Determine the (X, Y) coordinate at the center of the cell enclosing the given text.  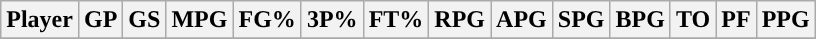
FG% (267, 20)
APG (522, 20)
SPG (581, 20)
TO (692, 20)
PPG (786, 20)
MPG (200, 20)
Player (40, 20)
PF (736, 20)
3P% (332, 20)
GS (144, 20)
RPG (460, 20)
BPG (640, 20)
FT% (396, 20)
GP (100, 20)
